Provide the [X, Y] coordinate of the cell's center where the given text is located.  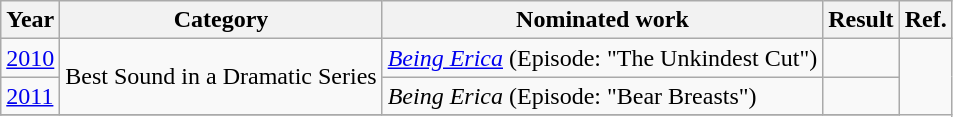
Year [30, 20]
Being Erica (Episode: "The Unkindest Cut") [602, 58]
2010 [30, 58]
Best Sound in a Dramatic Series [221, 77]
Being Erica (Episode: "Bear Breasts") [602, 96]
Nominated work [602, 20]
Category [221, 20]
2011 [30, 96]
Result [861, 20]
Ref. [926, 20]
